Locate the cell with the specified text and output its [X, Y] center coordinate. 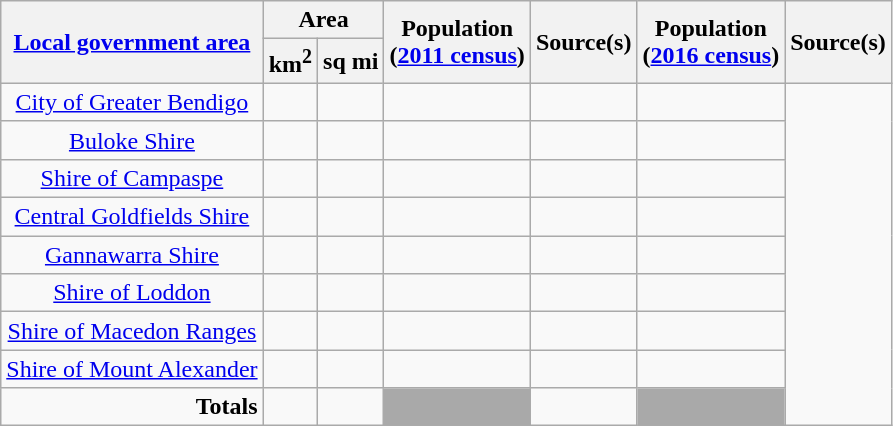
Totals [132, 407]
Area [324, 20]
Local government area [132, 42]
Shire of Campaspe [132, 178]
City of Greater Bendigo [132, 102]
Shire of Macedon Ranges [132, 331]
Central Goldfields Shire [132, 217]
Gannawarra Shire [132, 255]
Shire of Loddon [132, 293]
Population(2016 census) [711, 42]
km2 [290, 62]
Buloke Shire [132, 140]
Shire of Mount Alexander [132, 369]
Population(2011 census) [457, 42]
sq mi [351, 62]
